Return [X, Y] of the center of cell containing provided text 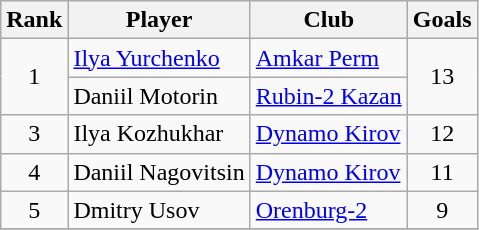
Player [159, 20]
Rubin-2 Kazan [328, 96]
Ilya Yurchenko [159, 58]
4 [34, 172]
Daniil Nagovitsin [159, 172]
13 [442, 77]
Club [328, 20]
Amkar Perm [328, 58]
Dmitry Usov [159, 210]
5 [34, 210]
9 [442, 210]
Daniil Motorin [159, 96]
12 [442, 134]
Goals [442, 20]
Orenburg-2 [328, 210]
1 [34, 77]
Ilya Kozhukhar [159, 134]
11 [442, 172]
Rank [34, 20]
3 [34, 134]
